Locate the cell with the specified text and output its [x, y] center coordinate. 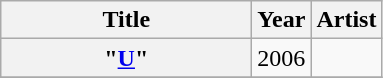
2006 [282, 58]
Artist [346, 20]
Year [282, 20]
Title [126, 20]
"U" [126, 58]
